Return [x, y] of the center of cell containing provided text 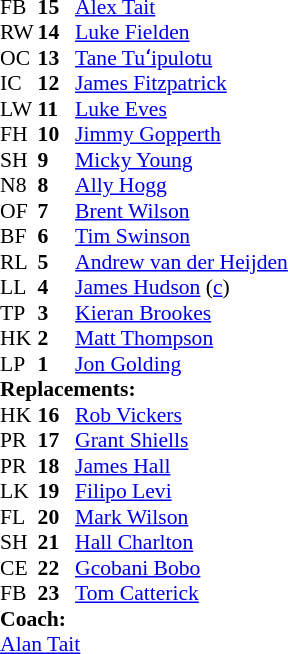
21 [57, 543]
1 [57, 364]
2 [57, 339]
Gcobani Bobo [182, 568]
Mark Wilson [182, 517]
Micky Young [182, 160]
Ally Hogg [182, 185]
TP [19, 313]
IC [19, 83]
Rob Vickers [182, 415]
OF [19, 211]
FL [19, 517]
RL [19, 262]
James Fitzpatrick [182, 83]
CE [19, 568]
Matt Thompson [182, 339]
FB [19, 593]
14 [57, 33]
4 [57, 287]
17 [57, 441]
LP [19, 364]
23 [57, 593]
10 [57, 135]
Hall Charlton [182, 543]
11 [57, 109]
Tom Catterick [182, 593]
Grant Shiells [182, 441]
LL [19, 287]
7 [57, 211]
Coach: [144, 619]
OC [19, 58]
Replacements: [144, 389]
22 [57, 568]
Brent Wilson [182, 211]
12 [57, 83]
James Hall [182, 466]
Luke Fielden [182, 33]
3 [57, 313]
13 [57, 58]
N8 [19, 185]
16 [57, 415]
9 [57, 160]
6 [57, 237]
Filipo Levi [182, 491]
Andrew van der Heijden [182, 262]
18 [57, 466]
James Hudson (c) [182, 287]
Jon Golding [182, 364]
Kieran Brookes [182, 313]
LK [19, 491]
FH [19, 135]
19 [57, 491]
Tane Tuʻipulotu [182, 58]
LW [19, 109]
5 [57, 262]
8 [57, 185]
BF [19, 237]
20 [57, 517]
Luke Eves [182, 109]
Tim Swinson [182, 237]
RW [19, 33]
Jimmy Gopperth [182, 135]
